Capture the cell that displays the provided text and extract its [x, y] central coordinate. 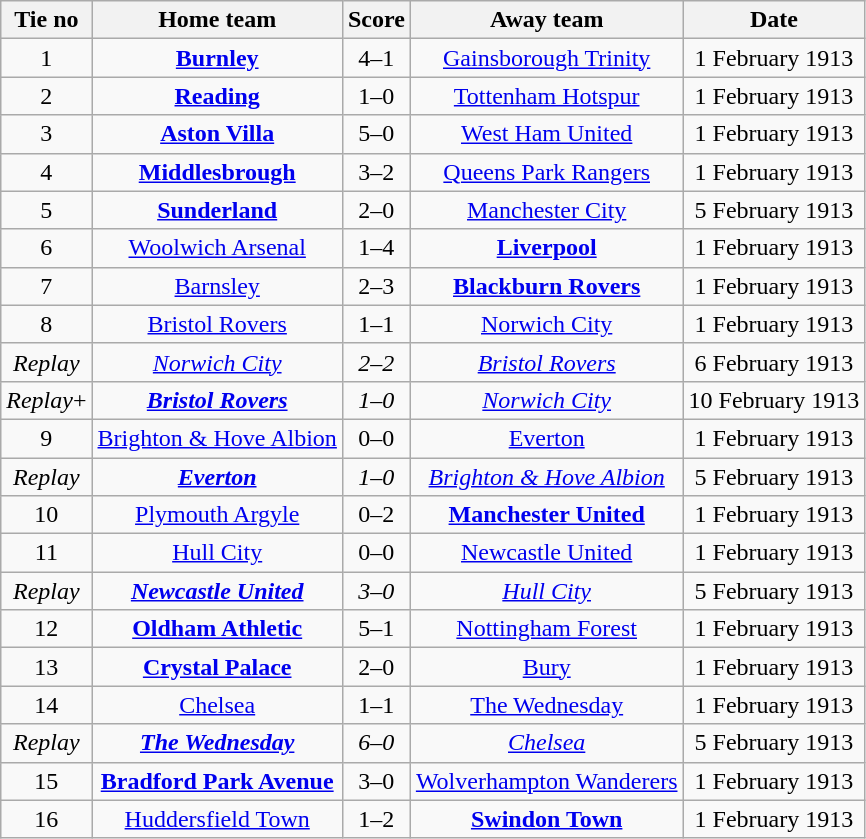
3–2 [376, 172]
11 [46, 553]
Middlesbrough [217, 172]
Huddersfield Town [217, 819]
Burnley [217, 58]
Tottenham Hotspur [546, 96]
Bury [546, 667]
7 [46, 286]
Liverpool [546, 248]
Manchester City [546, 210]
0–2 [376, 515]
10 [46, 515]
Reading [217, 96]
Blackburn Rovers [546, 286]
2–3 [376, 286]
Manchester United [546, 515]
Away team [546, 20]
Barnsley [217, 286]
5–1 [376, 629]
1–2 [376, 819]
8 [46, 324]
5–0 [376, 134]
Aston Villa [217, 134]
1–4 [376, 248]
16 [46, 819]
Tie no [46, 20]
Queens Park Rangers [546, 172]
Sunderland [217, 210]
Home team [217, 20]
12 [46, 629]
4 [46, 172]
14 [46, 705]
Oldham Athletic [217, 629]
13 [46, 667]
Nottingham Forest [546, 629]
Swindon Town [546, 819]
4–1 [376, 58]
10 February 1913 [774, 400]
2–2 [376, 362]
Date [774, 20]
5 [46, 210]
1 [46, 58]
Woolwich Arsenal [217, 248]
6 February 1913 [774, 362]
6 [46, 248]
Replay+ [46, 400]
Score [376, 20]
Crystal Palace [217, 667]
15 [46, 781]
Wolverhampton Wanderers [546, 781]
West Ham United [546, 134]
Bradford Park Avenue [217, 781]
Gainsborough Trinity [546, 58]
9 [46, 438]
Plymouth Argyle [217, 515]
6–0 [376, 743]
2 [46, 96]
3 [46, 134]
